Return (x, y) of the center of cell containing provided text 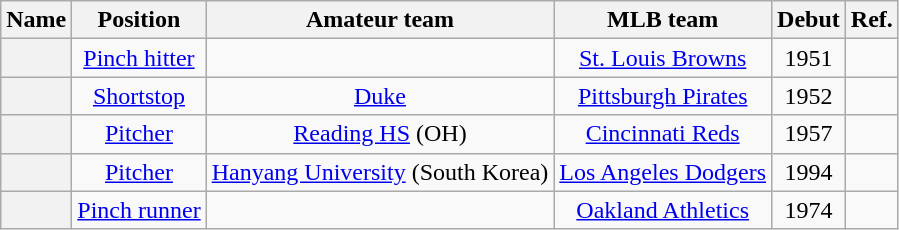
1951 (809, 58)
Pittsburgh Pirates (663, 96)
MLB team (663, 20)
Name (36, 20)
Ref. (872, 20)
1994 (809, 172)
Position (139, 20)
Amateur team (380, 20)
Los Angeles Dodgers (663, 172)
Debut (809, 20)
Duke (380, 96)
1974 (809, 210)
St. Louis Browns (663, 58)
Reading HS (OH) (380, 134)
Hanyang University (South Korea) (380, 172)
1957 (809, 134)
Shortstop (139, 96)
1952 (809, 96)
Cincinnati Reds (663, 134)
Oakland Athletics (663, 210)
Pinch runner (139, 210)
Pinch hitter (139, 58)
